Detect which cell encompasses the target text, then output its (x, y) center coordinate. 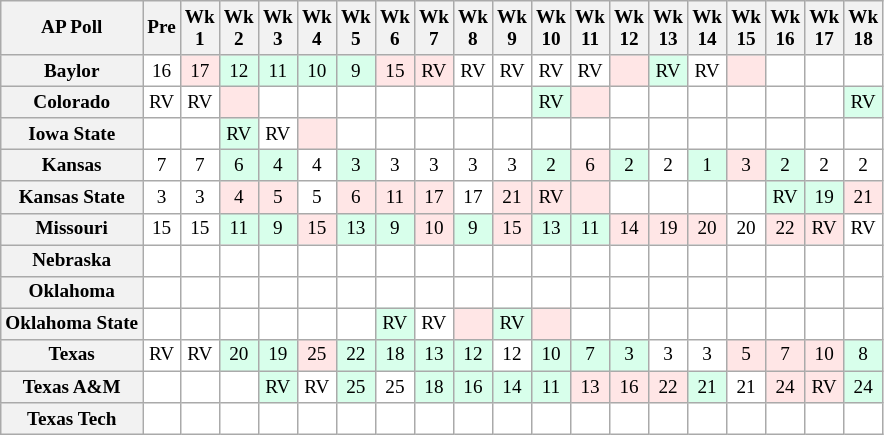
Wk3 (278, 28)
Wk10 (550, 28)
Pre (162, 28)
Kansas (72, 166)
Missouri (72, 229)
Wk7 (434, 28)
Oklahoma State (72, 324)
Wk18 (864, 28)
Baylor (72, 71)
Texas A&M (72, 387)
Wk13 (668, 28)
Wk5 (356, 28)
Wk6 (394, 28)
Wk1 (200, 28)
Colorado (72, 102)
Texas Tech (72, 419)
Kansas State (72, 197)
Wk12 (630, 28)
Wk15 (746, 28)
Iowa State (72, 134)
Wk16 (786, 28)
Wk11 (590, 28)
1 (708, 166)
Texas (72, 355)
Wk4 (316, 28)
Wk17 (824, 28)
Wk8 (472, 28)
AP Poll (72, 28)
Wk14 (708, 28)
Wk9 (512, 28)
Wk2 (238, 28)
8 (864, 355)
Nebraska (72, 261)
Oklahoma (72, 292)
